Return [x, y] of the center of cell containing provided text 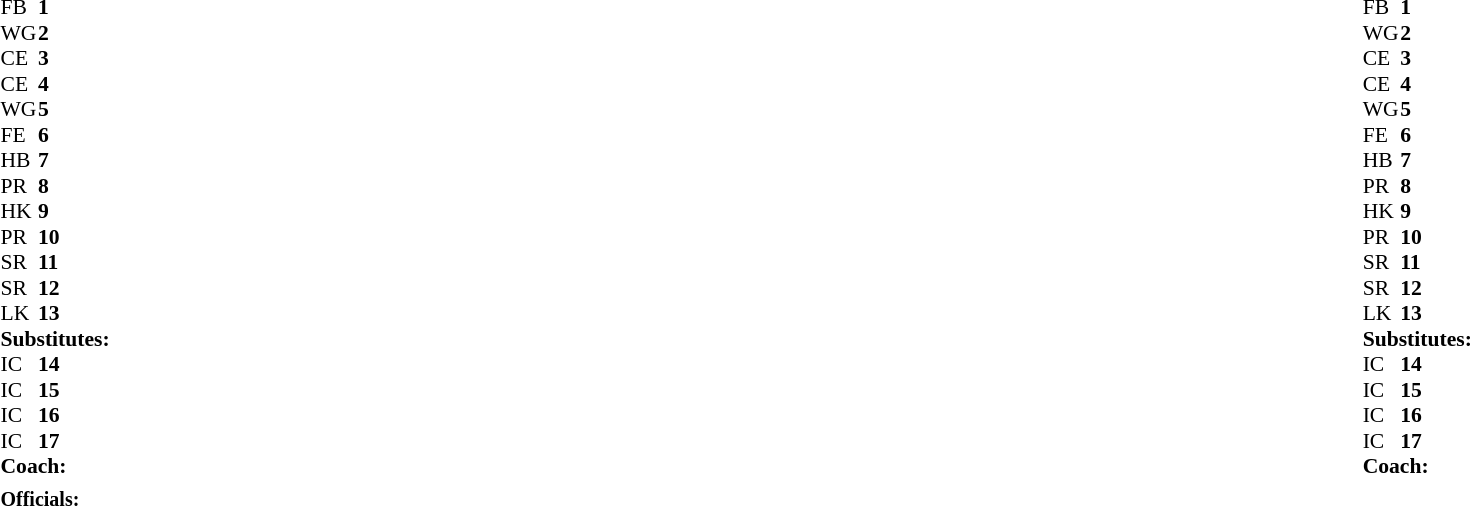
Substitutes: [54, 339]
Coach: [54, 467]
